Extract the [x, y] coordinate from the center of the cell holding the provided text.  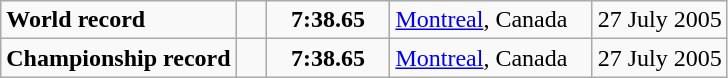
Championship record [118, 58]
World record [118, 20]
